Return the [x, y] coordinate for the center point of the cell that contains the specified text.  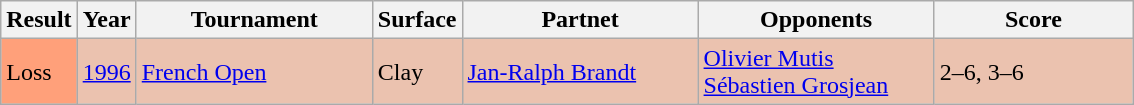
Opponents [816, 20]
1996 [106, 72]
Tournament [254, 20]
Clay [417, 72]
Partnet [580, 20]
2–6, 3–6 [1034, 72]
Result [39, 20]
Score [1034, 20]
Year [106, 20]
Loss [39, 72]
Jan-Ralph Brandt [580, 72]
French Open [254, 72]
Olivier Mutis Sébastien Grosjean [816, 72]
Surface [417, 20]
